Search for the cell housing the specified text and yield its [X, Y] center coordinate. 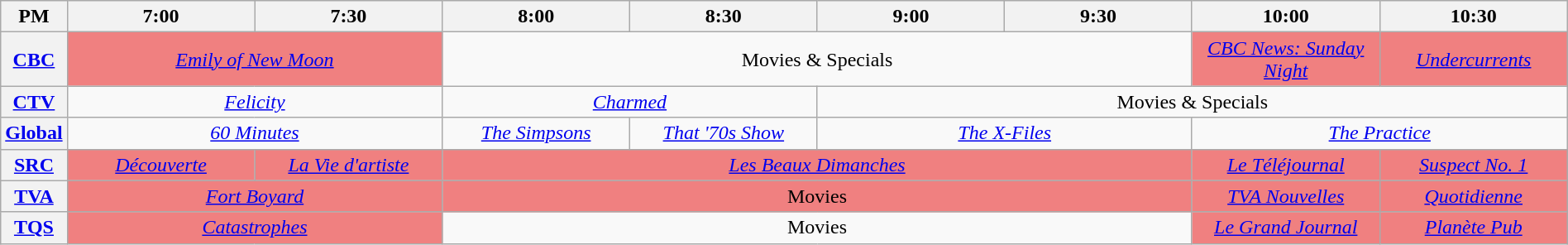
The Practice [1379, 133]
Découverte [160, 165]
Felicity [255, 102]
Global [34, 133]
9:30 [1098, 17]
CTV [34, 102]
CBC News: Sunday Night [1285, 60]
That '70s Show [724, 133]
10:00 [1285, 17]
The X-Files [1004, 133]
Planète Pub [1474, 228]
8:00 [536, 17]
PM [34, 17]
CBC [34, 60]
Les Beaux Dimanches [817, 165]
Le Grand Journal [1285, 228]
TQS [34, 228]
7:30 [349, 17]
TVA Nouvelles [1285, 196]
Suspect No. 1 [1474, 165]
Undercurrents [1474, 60]
La Vie d'artiste [349, 165]
TVA [34, 196]
60 Minutes [255, 133]
9:00 [911, 17]
Catastrophes [255, 228]
Quotidienne [1474, 196]
8:30 [724, 17]
SRC [34, 165]
Charmed [630, 102]
7:00 [160, 17]
Le Téléjournal [1285, 165]
The Simpsons [536, 133]
10:30 [1474, 17]
Emily of New Moon [255, 60]
Fort Boyard [255, 196]
